Pinpoint the cell where the given text exists, returning its (X, Y) midpoint coordinate. 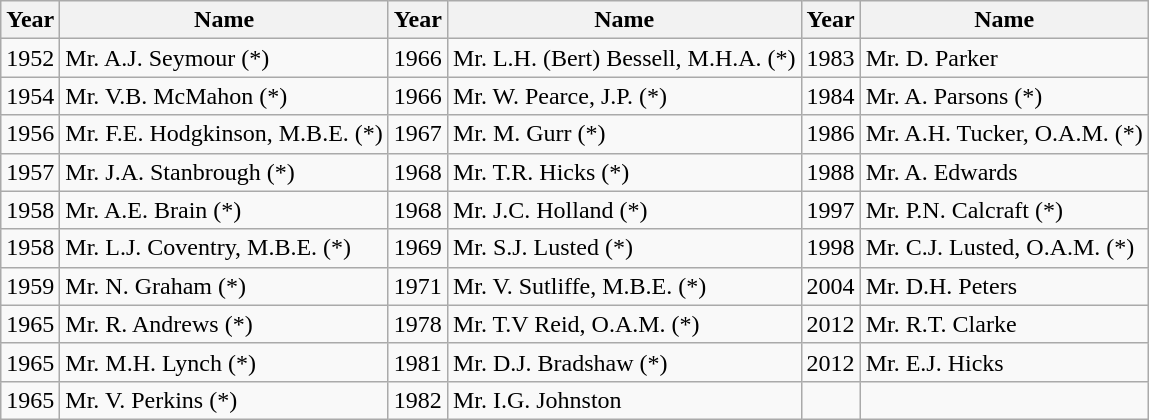
1956 (30, 134)
1959 (30, 286)
1997 (830, 210)
Mr. M. Gurr (*) (624, 134)
1998 (830, 248)
Mr. T.V Reid, O.A.M. (*) (624, 324)
Mr. W. Pearce, J.P. (*) (624, 96)
Mr. L.H. (Bert) Bessell, M.H.A. (*) (624, 58)
Mr. D.H. Peters (1004, 286)
Mr. A. Parsons (*) (1004, 96)
1954 (30, 96)
Mr. L.J. Coventry, M.B.E. (*) (224, 248)
Mr. R.T. Clarke (1004, 324)
Mr. A.J. Seymour (*) (224, 58)
1986 (830, 134)
Mr. D. Parker (1004, 58)
Mr. J.C. Holland (*) (624, 210)
1967 (418, 134)
Mr. F.E. Hodgkinson, M.B.E. (*) (224, 134)
Mr. V.B. McMahon (*) (224, 96)
1981 (418, 362)
Mr. M.H. Lynch (*) (224, 362)
Mr. V. Sutliffe, M.B.E. (*) (624, 286)
1984 (830, 96)
Mr. I.G. Johnston (624, 400)
Mr. P.N. Calcraft (*) (1004, 210)
Mr. J.A. Stanbrough (*) (224, 172)
Mr. D.J. Bradshaw (*) (624, 362)
1988 (830, 172)
Mr. S.J. Lusted (*) (624, 248)
Mr. A.H. Tucker, O.A.M. (*) (1004, 134)
Mr. V. Perkins (*) (224, 400)
Mr. T.R. Hicks (*) (624, 172)
1957 (30, 172)
1969 (418, 248)
Mr. A. Edwards (1004, 172)
Mr. E.J. Hicks (1004, 362)
Mr. R. Andrews (*) (224, 324)
1971 (418, 286)
Mr. N. Graham (*) (224, 286)
Mr. C.J. Lusted, O.A.M. (*) (1004, 248)
Mr. A.E. Brain (*) (224, 210)
1978 (418, 324)
1983 (830, 58)
1982 (418, 400)
1952 (30, 58)
2004 (830, 286)
